Determine the [X, Y] coordinate at the center of the cell enclosing the given text.  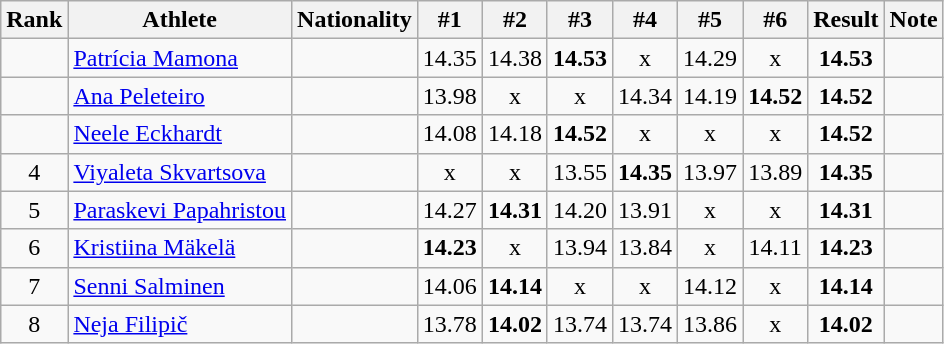
#5 [710, 20]
14.29 [710, 58]
Senni Salminen [180, 286]
Patrícia Mamona [180, 58]
14.27 [450, 210]
#2 [514, 20]
5 [34, 210]
Neele Eckhardt [180, 134]
Neja Filipič [180, 324]
Rank [34, 20]
14.38 [514, 58]
13.98 [450, 96]
8 [34, 324]
13.86 [710, 324]
13.91 [644, 210]
13.84 [644, 248]
Paraskevi Papahristou [180, 210]
14.08 [450, 134]
6 [34, 248]
13.89 [776, 172]
13.97 [710, 172]
14.11 [776, 248]
7 [34, 286]
#1 [450, 20]
14.20 [580, 210]
#6 [776, 20]
13.94 [580, 248]
Note [914, 20]
#4 [644, 20]
14.06 [450, 286]
4 [34, 172]
13.78 [450, 324]
14.34 [644, 96]
Athlete [180, 20]
Nationality [355, 20]
Kristiina Mäkelä [180, 248]
#3 [580, 20]
14.18 [514, 134]
14.12 [710, 286]
13.55 [580, 172]
Result [846, 20]
Viyaleta Skvartsova [180, 172]
Ana Peleteiro [180, 96]
14.19 [710, 96]
